Capture the cell that displays the provided text and extract its [x, y] central coordinate. 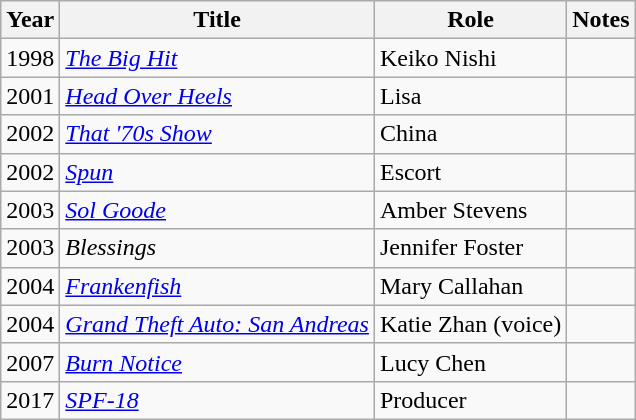
Jennifer Foster [470, 248]
That '70s Show [218, 134]
Spun [218, 172]
Escort [470, 172]
Sol Goode [218, 210]
Mary Callahan [470, 286]
SPF-18 [218, 400]
Lucy Chen [470, 362]
1998 [30, 58]
Lisa [470, 96]
Burn Notice [218, 362]
Grand Theft Auto: San Andreas [218, 324]
Producer [470, 400]
Katie Zhan (voice) [470, 324]
Head Over Heels [218, 96]
Title [218, 20]
2001 [30, 96]
The Big Hit [218, 58]
2017 [30, 400]
Notes [601, 20]
Frankenfish [218, 286]
Keiko Nishi [470, 58]
Role [470, 20]
2007 [30, 362]
Blessings [218, 248]
China [470, 134]
Year [30, 20]
Amber Stevens [470, 210]
